Find where the given text appears and provide that cell's center as [x, y] coordinate. 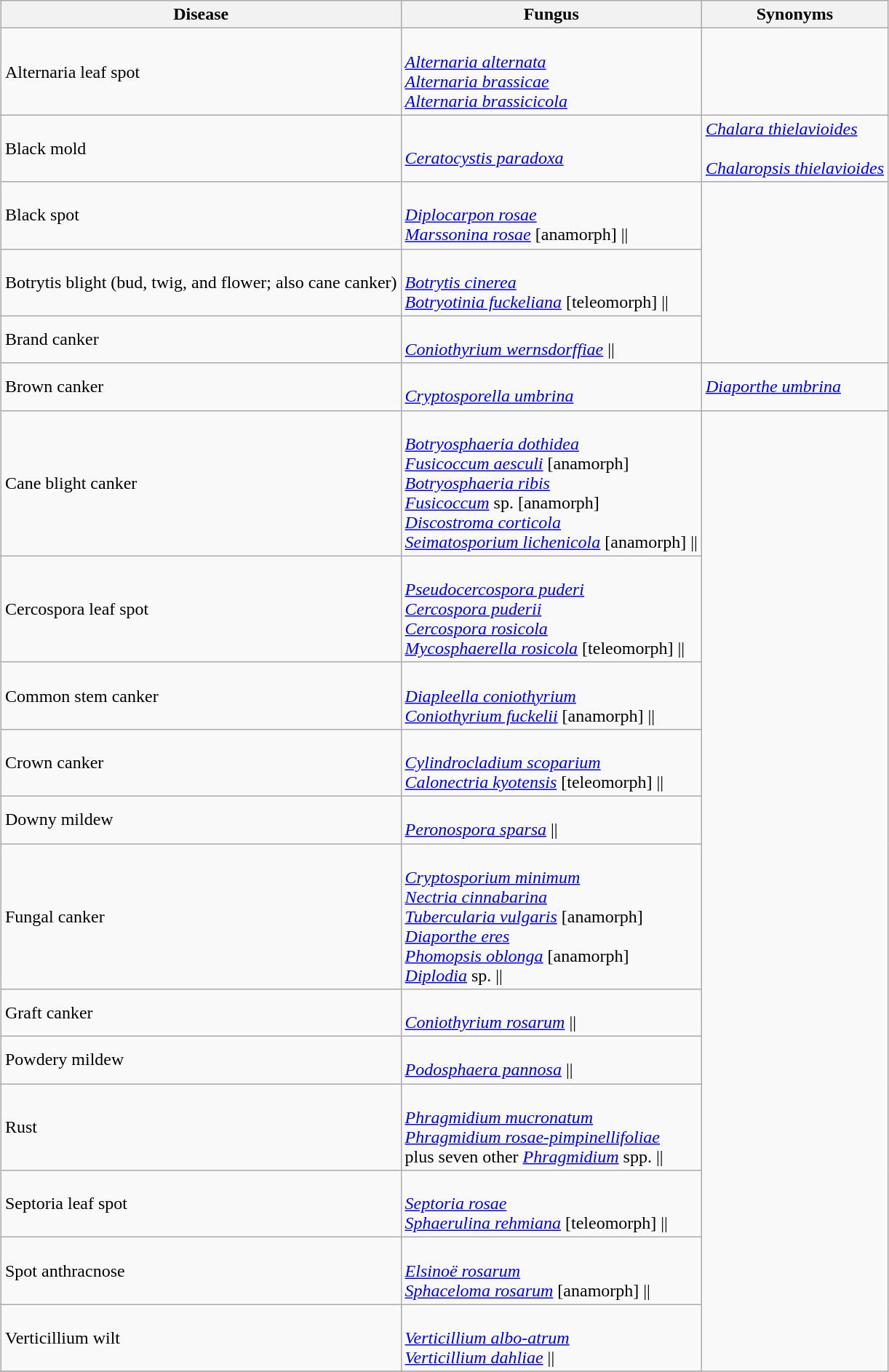
Ceratocystis paradoxa [551, 148]
Chalara thielavioides Chalaropsis thielavioides [794, 148]
Downy mildew [201, 819]
Powdery mildew [201, 1061]
Synonyms [794, 15]
Peronospora sparsa || [551, 819]
Disease [201, 15]
Alternaria leaf spot [201, 71]
Fungal canker [201, 917]
Verticillium wilt [201, 1338]
Elsinoë rosarum Sphaceloma rosarum [anamorph] || [551, 1271]
Brown canker [201, 387]
Botrytis cinerea Botryotinia fuckeliana [teleomorph] || [551, 282]
Fungus [551, 15]
Brand canker [201, 339]
Black spot [201, 215]
Pseudocercospora puderi Cercospora puderii Cercospora rosicola Mycosphaerella rosicola [teleomorph] || [551, 609]
Crown canker [201, 762]
Coniothyrium rosarum || [551, 1013]
Common stem canker [201, 695]
Septoria leaf spot [201, 1204]
Diapleella coniothyrium Coniothyrium fuckelii [anamorph] || [551, 695]
Graft canker [201, 1013]
Septoria rosae Sphaerulina rehmiana [teleomorph] || [551, 1204]
Diaporthe umbrina [794, 387]
Diplocarpon rosae Marssonina rosae [anamorph] || [551, 215]
Cercospora leaf spot [201, 609]
Coniothyrium wernsdorffiae || [551, 339]
Spot anthracnose [201, 1271]
Alternaria alternata Alternaria brassicae Alternaria brassicicola [551, 71]
Black mold [201, 148]
Phragmidium mucronatum Phragmidium rosae-pimpinellifoliae plus seven other Phragmidium spp. || [551, 1128]
Cryptosporium minimum Nectria cinnabarina Tubercularia vulgaris [anamorph] Diaporthe eres Phomopsis oblonga [anamorph] Diplodia sp. || [551, 917]
Cylindrocladium scoparium Calonectria kyotensis [teleomorph] || [551, 762]
Botrytis blight (bud, twig, and flower; also cane canker) [201, 282]
Verticillium albo-atrum Verticillium dahliae || [551, 1338]
Cryptosporella umbrina [551, 387]
Rust [201, 1128]
Cane blight canker [201, 483]
Podosphaera pannosa || [551, 1061]
